Detect which cell encompasses the target text, then output its [X, Y] center coordinate. 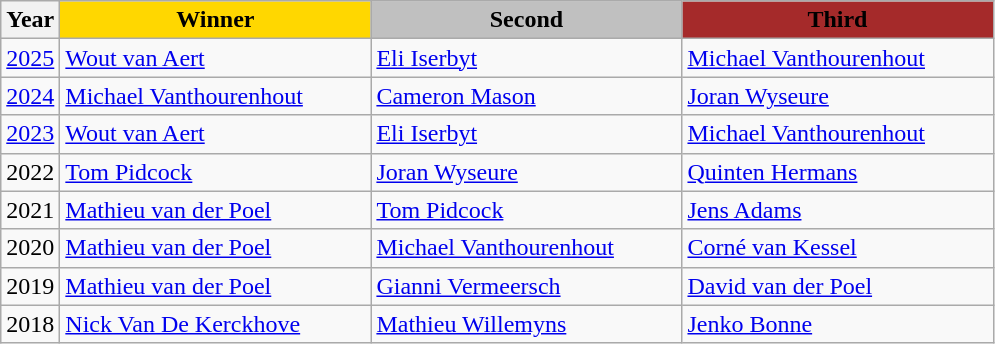
Cameron Mason [526, 96]
Second [526, 20]
Jenko Bonne [838, 324]
Mathieu Willemyns [526, 324]
Nick Van De Kerckhove [216, 324]
2025 [30, 58]
Winner [216, 20]
Quinten Hermans [838, 172]
2023 [30, 134]
2020 [30, 248]
Corné van Kessel [838, 248]
2018 [30, 324]
2024 [30, 96]
2021 [30, 210]
2019 [30, 286]
Jens Adams [838, 210]
2022 [30, 172]
Gianni Vermeersch [526, 286]
David van der Poel [838, 286]
Third [838, 20]
Year [30, 20]
